Scan for the cell matching the given text and deliver its (x, y) coordinate at center. 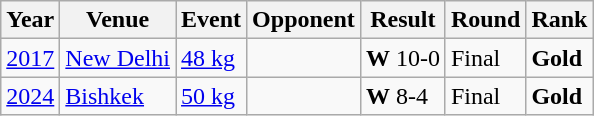
Venue (118, 20)
Result (402, 20)
Opponent (304, 20)
Bishkek (118, 96)
48 kg (212, 58)
2017 (30, 58)
New Delhi (118, 58)
Rank (560, 20)
Year (30, 20)
Round (485, 20)
W 8-4 (402, 96)
50 kg (212, 96)
Event (212, 20)
2024 (30, 96)
W 10-0 (402, 58)
